Locate the cell with the specified text and output its [X, Y] center coordinate. 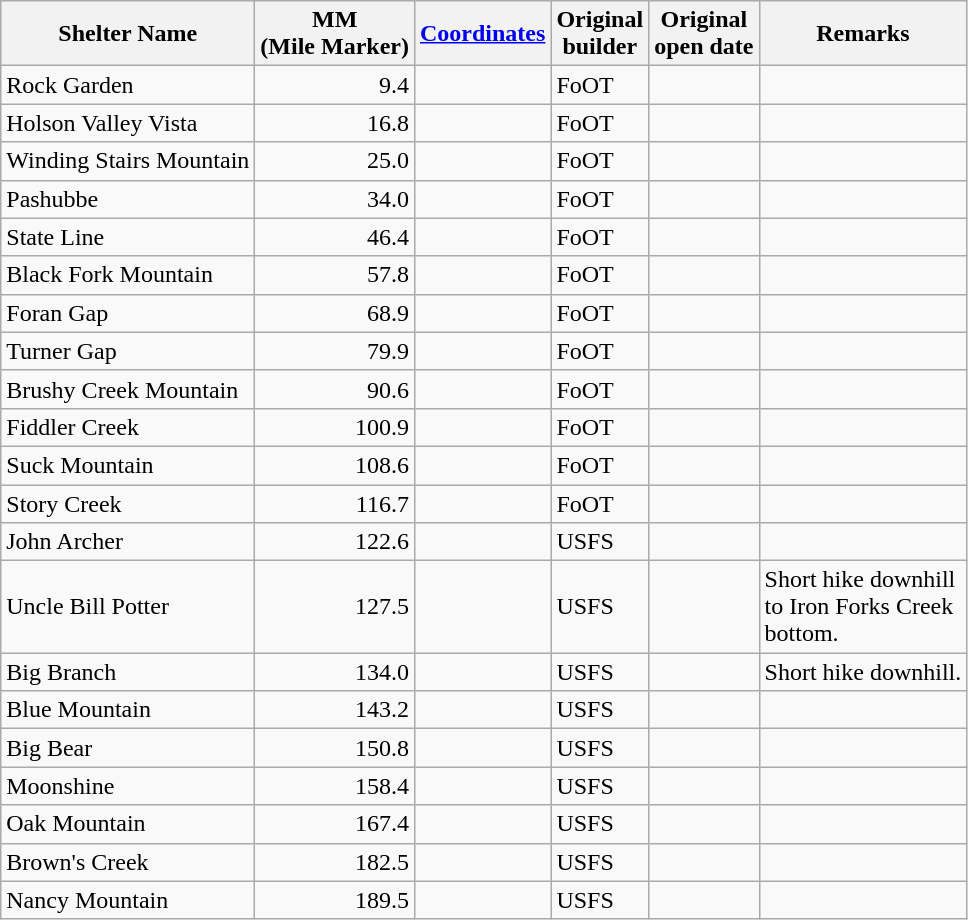
Originalopen date [704, 34]
Originalbuilder [600, 34]
Blue Mountain [128, 710]
Coordinates [482, 34]
79.9 [335, 351]
Suck Mountain [128, 465]
Big Branch [128, 672]
MM(Mile Marker) [335, 34]
34.0 [335, 199]
Fiddler Creek [128, 427]
189.5 [335, 900]
116.7 [335, 503]
Turner Gap [128, 351]
Rock Garden [128, 85]
150.8 [335, 748]
Nancy Mountain [128, 900]
Foran Gap [128, 313]
Black Fork Mountain [128, 275]
9.4 [335, 85]
134.0 [335, 672]
167.4 [335, 824]
57.8 [335, 275]
Holson Valley Vista [128, 123]
Oak Mountain [128, 824]
Uncle Bill Potter [128, 607]
Remarks [863, 34]
Brushy Creek Mountain [128, 389]
158.4 [335, 786]
68.9 [335, 313]
100.9 [335, 427]
127.5 [335, 607]
Pashubbe [128, 199]
Winding Stairs Mountain [128, 161]
122.6 [335, 542]
143.2 [335, 710]
Moonshine [128, 786]
Shelter Name [128, 34]
Story Creek [128, 503]
25.0 [335, 161]
Short hike downhillto Iron Forks Creekbottom. [863, 607]
182.5 [335, 862]
State Line [128, 237]
John Archer [128, 542]
16.8 [335, 123]
Short hike downhill. [863, 672]
Brown's Creek [128, 862]
108.6 [335, 465]
46.4 [335, 237]
Big Bear [128, 748]
90.6 [335, 389]
